Provide the (X, Y) coordinate of the cell's center where the given text is located.  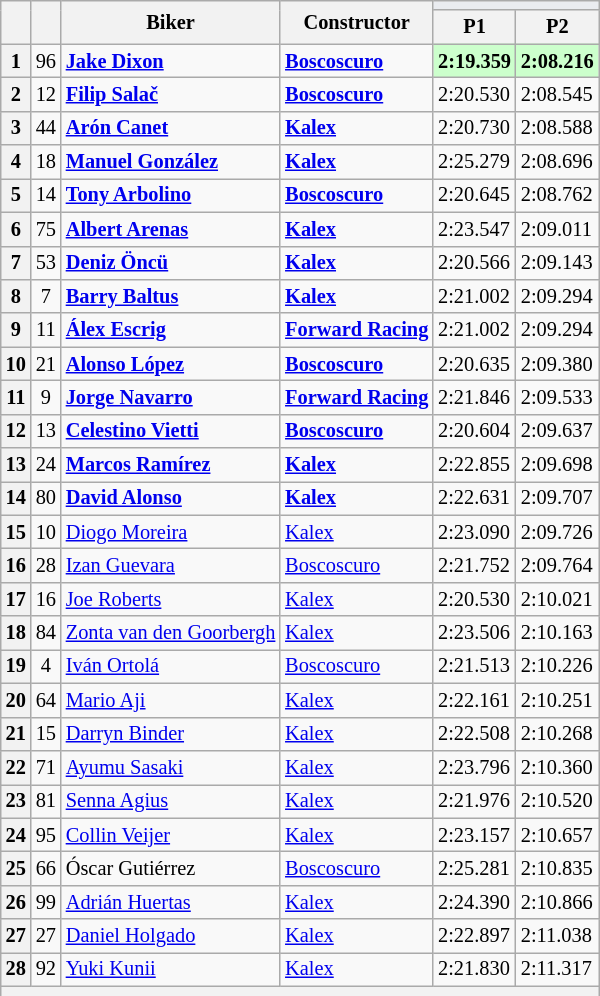
Zonta van den Goorbergh (170, 633)
David Alonso (170, 498)
2:08.762 (558, 195)
2:22.161 (474, 700)
Alonso López (170, 364)
2:10.360 (558, 767)
2:22.508 (474, 734)
2:20.604 (474, 431)
2:20.566 (474, 263)
P1 (474, 27)
2:10.657 (558, 835)
66 (46, 868)
2:09.380 (558, 364)
Barry Baltus (170, 296)
2:08.545 (558, 94)
64 (46, 700)
2:20.635 (474, 364)
2:09.764 (558, 565)
Manuel González (170, 162)
71 (46, 767)
2:08.696 (558, 162)
Senna Agius (170, 801)
2:10.226 (558, 666)
2:21.513 (474, 666)
99 (46, 902)
23 (16, 801)
2:19.359 (474, 61)
2:10.021 (558, 599)
Adrián Huertas (170, 902)
53 (46, 263)
Constructor (356, 22)
96 (46, 61)
75 (46, 229)
2:24.390 (474, 902)
84 (46, 633)
Arón Canet (170, 128)
6 (16, 229)
2:22.631 (474, 498)
19 (16, 666)
92 (46, 969)
Daniel Holgado (170, 936)
2:23.090 (474, 532)
2:09.011 (558, 229)
2:21.752 (474, 565)
25 (16, 868)
Albert Arenas (170, 229)
2:10.835 (558, 868)
2:22.897 (474, 936)
Marcos Ramírez (170, 465)
2:23.506 (474, 633)
Filip Salač (170, 94)
2:10.520 (558, 801)
2:09.143 (558, 263)
Óscar Gutiérrez (170, 868)
2:10.866 (558, 902)
Ayumu Sasaki (170, 767)
44 (46, 128)
2:21.976 (474, 801)
Yuki Kunii (170, 969)
2:25.281 (474, 868)
5 (16, 195)
2:09.707 (558, 498)
3 (16, 128)
P2 (558, 27)
2:21.830 (474, 969)
Biker (170, 22)
Joe Roberts (170, 599)
2:09.726 (558, 532)
26 (16, 902)
Tony Arbolino (170, 195)
8 (16, 296)
Izan Guevara (170, 565)
2:25.279 (474, 162)
2:09.533 (558, 397)
2:20.645 (474, 195)
2:10.163 (558, 633)
2:10.251 (558, 700)
2:10.268 (558, 734)
2:11.317 (558, 969)
2 (16, 94)
20 (16, 700)
2:21.846 (474, 397)
Jake Dixon (170, 61)
2:09.637 (558, 431)
Deniz Öncü (170, 263)
80 (46, 498)
2:23.796 (474, 767)
Mario Aji (170, 700)
95 (46, 835)
2:11.038 (558, 936)
Darryn Binder (170, 734)
Iván Ortolá (170, 666)
2:20.730 (474, 128)
1 (16, 61)
81 (46, 801)
2:09.698 (558, 465)
2:23.157 (474, 835)
Celestino Vietti (170, 431)
Álex Escrig (170, 330)
22 (16, 767)
2:22.855 (474, 465)
Jorge Navarro (170, 397)
2:08.216 (558, 61)
Diogo Moreira (170, 532)
2:08.588 (558, 128)
Collin Veijer (170, 835)
2:23.547 (474, 229)
17 (16, 599)
